Return (X, Y) of the center of cell containing provided text 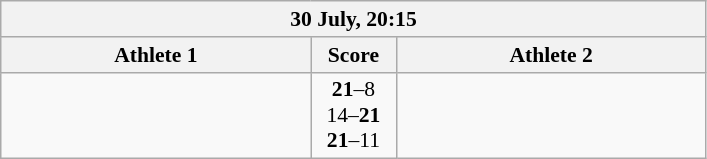
30 July, 20:15 (354, 19)
Athlete 1 (156, 55)
21–814–2121–11 (354, 116)
Score (354, 55)
Athlete 2 (551, 55)
